Capture the cell that displays the provided text and extract its (X, Y) central coordinate. 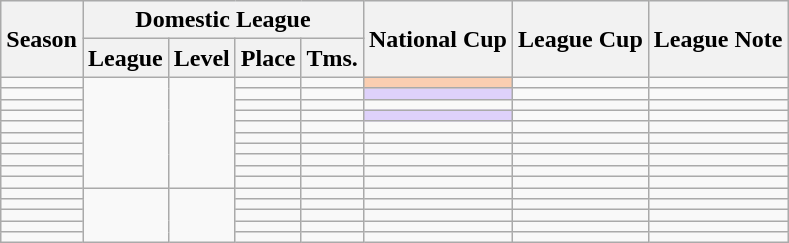
League (125, 58)
League Cup (581, 39)
Season (42, 39)
Level (202, 58)
Domestic League (222, 20)
League Note (718, 39)
Place (268, 58)
Tms. (332, 58)
National Cup (438, 39)
